Locate the cell with the specified text and output its (X, Y) center coordinate. 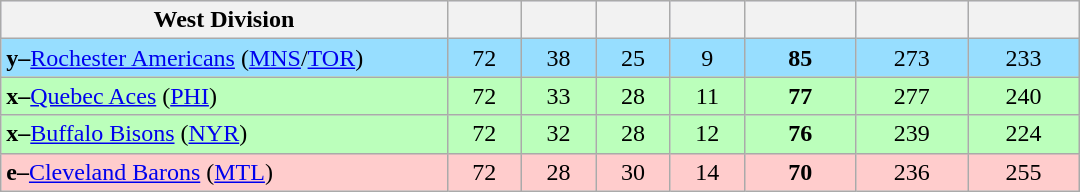
30 (633, 172)
25 (633, 58)
233 (1024, 58)
224 (1024, 134)
12 (707, 134)
240 (1024, 96)
33 (558, 96)
West Division (224, 20)
11 (707, 96)
38 (558, 58)
76 (801, 134)
273 (912, 58)
239 (912, 134)
x–Buffalo Bisons (NYR) (224, 134)
14 (707, 172)
85 (801, 58)
277 (912, 96)
e–Cleveland Barons (MTL) (224, 172)
70 (801, 172)
x–Quebec Aces (PHI) (224, 96)
32 (558, 134)
9 (707, 58)
77 (801, 96)
255 (1024, 172)
y–Rochester Americans (MNS/TOR) (224, 58)
236 (912, 172)
